From the cell containing the given text, extract its center point as (x, y) coordinate. 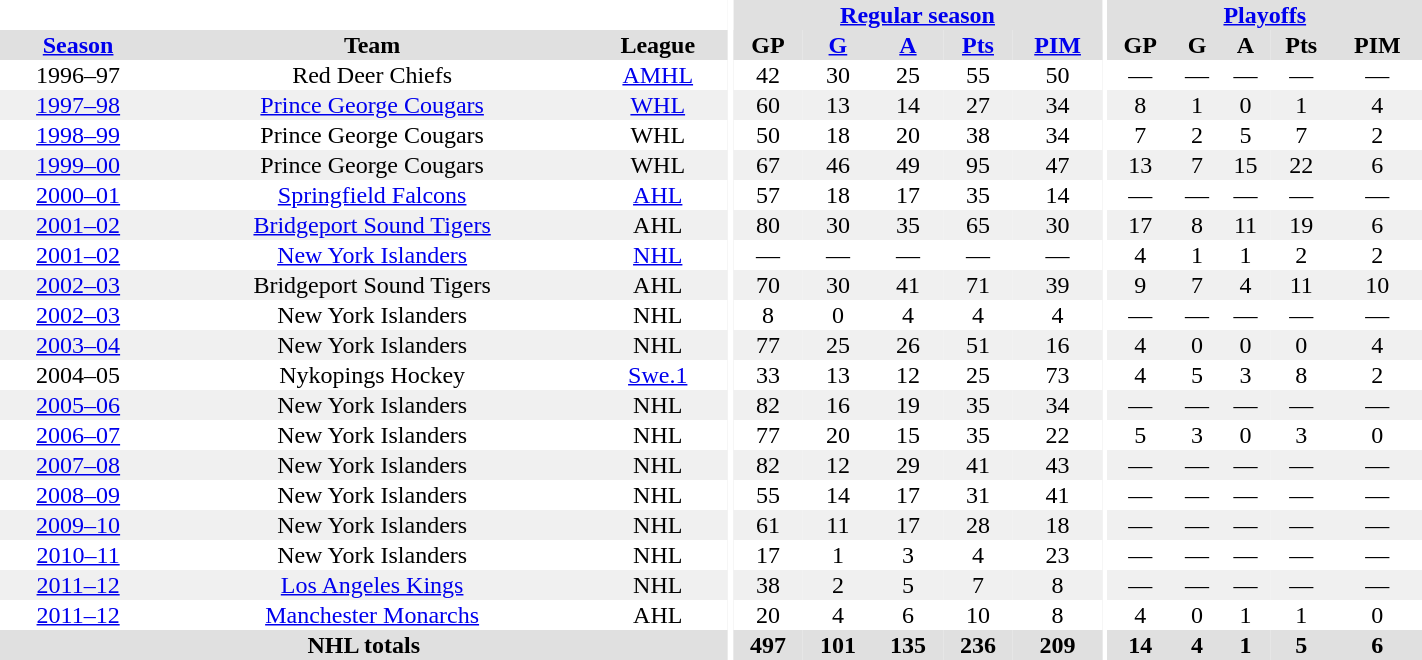
49 (908, 165)
2008–09 (78, 495)
Nykopings Hockey (372, 375)
2004–05 (78, 375)
31 (978, 495)
101 (838, 645)
80 (768, 225)
2005–06 (78, 405)
2000–01 (78, 195)
46 (838, 165)
70 (768, 285)
1996–97 (78, 75)
27 (978, 105)
57 (768, 195)
Swe.1 (658, 375)
42 (768, 75)
65 (978, 225)
1998–99 (78, 135)
47 (1058, 165)
Red Deer Chiefs (372, 75)
1999–00 (78, 165)
Los Angeles Kings (372, 585)
Springfield Falcons (372, 195)
209 (1058, 645)
61 (768, 525)
2007–08 (78, 465)
67 (768, 165)
Manchester Monarchs (372, 615)
2003–04 (78, 345)
AMHL (658, 75)
9 (1140, 285)
135 (908, 645)
Team (372, 45)
43 (1058, 465)
60 (768, 105)
26 (908, 345)
League (658, 45)
236 (978, 645)
71 (978, 285)
33 (768, 375)
29 (908, 465)
NHL totals (364, 645)
95 (978, 165)
Regular season (918, 15)
51 (978, 345)
2006–07 (78, 435)
2009–10 (78, 525)
73 (1058, 375)
23 (1058, 555)
Season (78, 45)
1997–98 (78, 105)
39 (1058, 285)
28 (978, 525)
497 (768, 645)
Playoffs (1265, 15)
2010–11 (78, 555)
